Search for the cell housing the specified text and yield its (x, y) center coordinate. 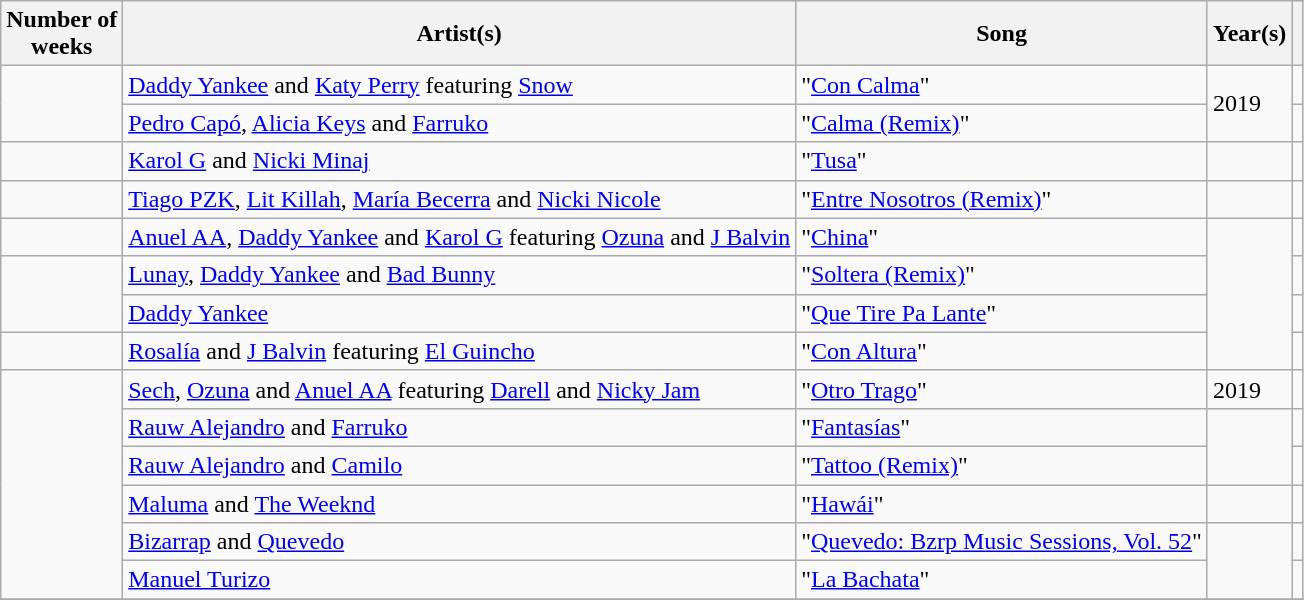
"Hawái" (1002, 503)
"Otro Trago" (1002, 389)
"Fantasías" (1002, 427)
"Con Altura" (1002, 351)
Manuel Turizo (460, 580)
Bizarrap and Quevedo (460, 542)
"Tusa" (1002, 161)
"La Bachata" (1002, 580)
"Con Calma" (1002, 85)
Artist(s) (460, 34)
Year(s) (1249, 34)
Daddy Yankee (460, 313)
"Que Tire Pa Lante" (1002, 313)
"Quevedo: Bzrp Music Sessions, Vol. 52" (1002, 542)
"Soltera (Remix)" (1002, 275)
Rauw Alejandro and Farruko (460, 427)
Daddy Yankee and Katy Perry featuring Snow (460, 85)
Anuel AA, Daddy Yankee and Karol G featuring Ozuna and J Balvin (460, 237)
"Entre Nosotros (Remix)" (1002, 199)
"Tattoo (Remix)" (1002, 465)
Lunay, Daddy Yankee and Bad Bunny (460, 275)
Pedro Capó, Alicia Keys and Farruko (460, 123)
Song (1002, 34)
Karol G and Nicki Minaj (460, 161)
Tiago PZK, Lit Killah, María Becerra and Nicki Nicole (460, 199)
Maluma and The Weeknd (460, 503)
"China" (1002, 237)
Rauw Alejandro and Camilo (460, 465)
Rosalía and J Balvin featuring El Guincho (460, 351)
Number of weeks (62, 34)
Sech, Ozuna and Anuel AA featuring Darell and Nicky Jam (460, 389)
"Calma (Remix)" (1002, 123)
